Search for the cell housing the specified text and yield its (X, Y) center coordinate. 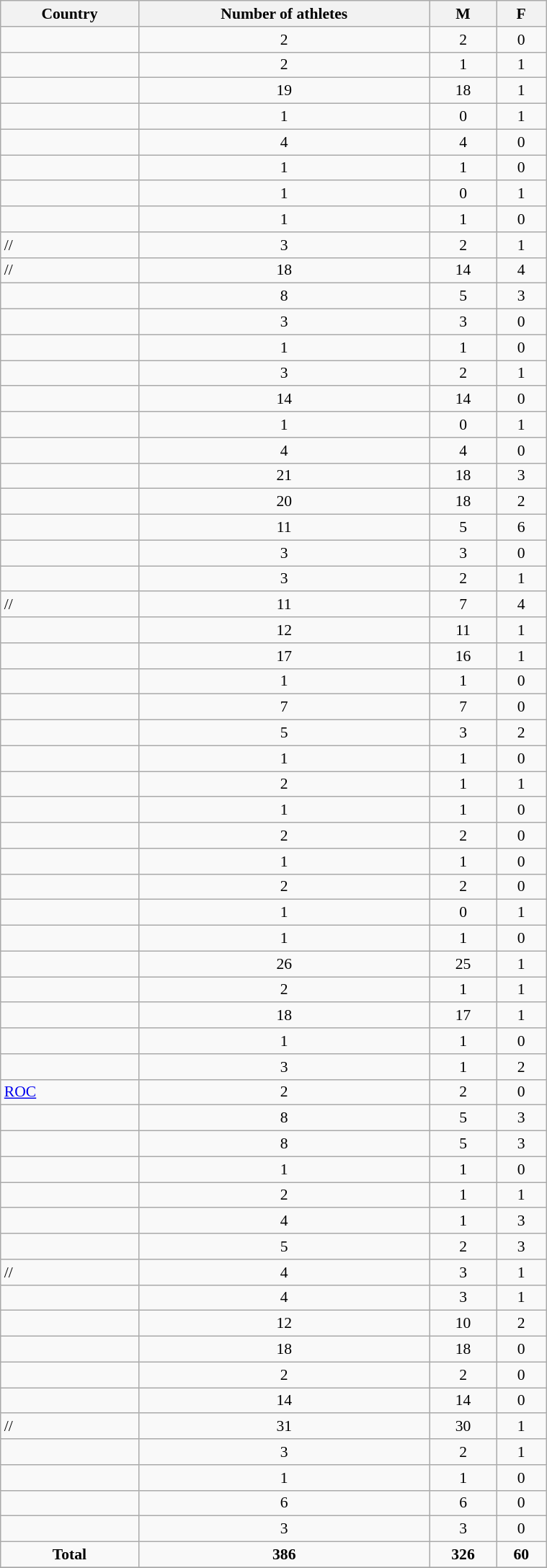
25 (463, 964)
31 (284, 1427)
60 (522, 1555)
30 (463, 1427)
26 (284, 964)
16 (463, 656)
Total (69, 1555)
M (463, 14)
386 (284, 1555)
Number of athletes (284, 14)
19 (284, 91)
326 (463, 1555)
10 (463, 1324)
Country (69, 14)
20 (284, 502)
21 (284, 476)
ROC (69, 1092)
F (522, 14)
